Provide the [X, Y] coordinate of the cell's center where the given text is located.  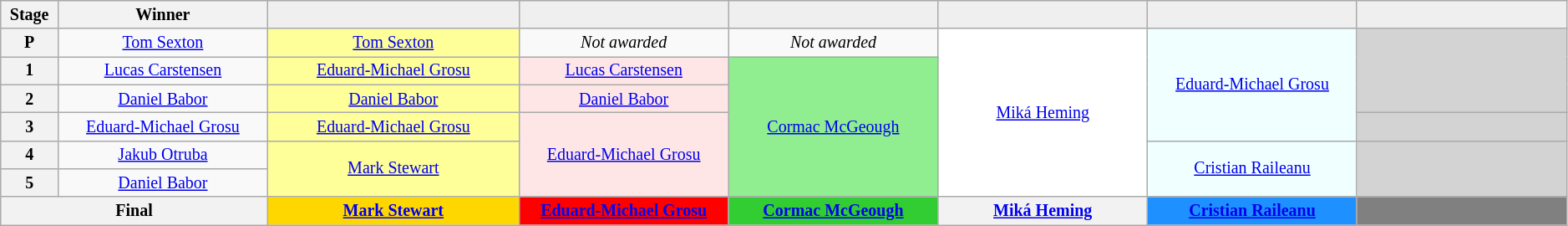
1 [30, 70]
3 [30, 127]
5 [30, 182]
4 [30, 154]
2 [30, 99]
Final [134, 211]
Jakub Otruba [164, 154]
Stage [30, 15]
Winner [164, 15]
P [30, 44]
